Pinpoint the cell where the given text exists, returning its [x, y] midpoint coordinate. 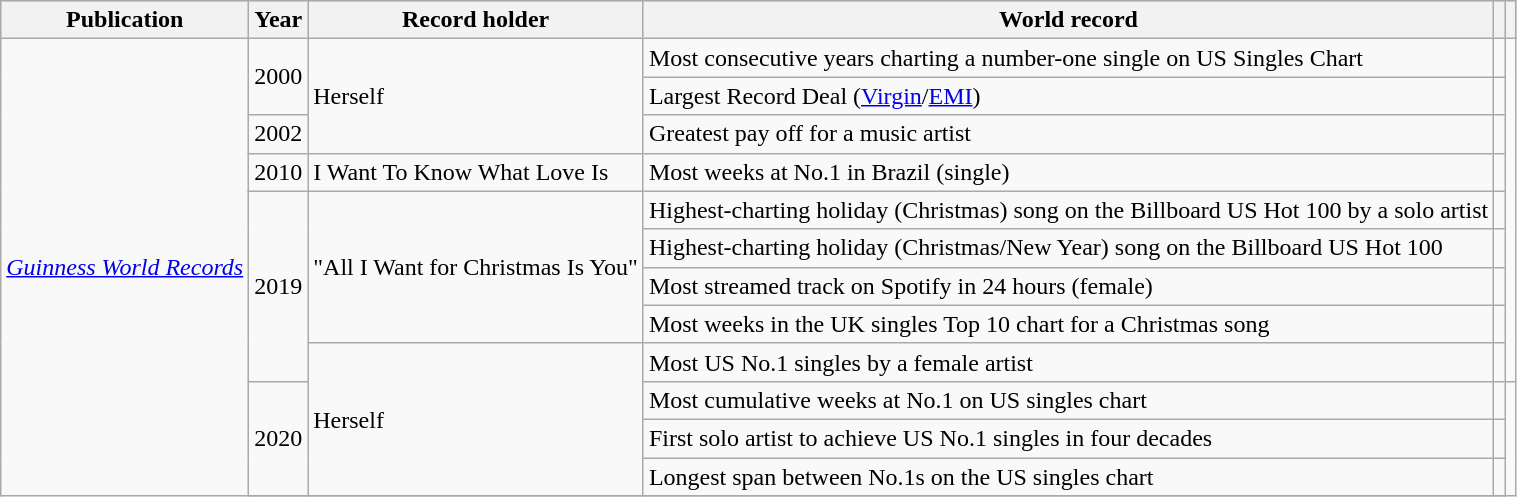
Most cumulative weeks at No.1 on US singles chart [1068, 400]
2000 [278, 77]
Most consecutive years charting a number-one single on US Singles Chart [1068, 58]
I Want To Know What Love Is [476, 172]
"All I Want for Christmas Is You" [476, 267]
Highest-charting holiday (Christmas) song on the Billboard US Hot 100 by a solo artist [1068, 210]
First solo artist to achieve US No.1 singles in four decades [1068, 438]
Highest-charting holiday (Christmas/New Year) song on the Billboard US Hot 100 [1068, 248]
Most US No.1 singles by a female artist [1068, 362]
Guinness World Records [125, 268]
2002 [278, 134]
Greatest pay off for a music artist [1068, 134]
2019 [278, 286]
World record [1068, 20]
Publication [125, 20]
Most streamed track on Spotify in 24 hours (female) [1068, 286]
2010 [278, 172]
Year [278, 20]
2020 [278, 438]
Most weeks in the UK singles Top 10 chart for a Christmas song [1068, 324]
Largest Record Deal (Virgin/EMI) [1068, 96]
Record holder [476, 20]
Longest span between No.1s on the US singles chart [1068, 477]
Most weeks at No.1 in Brazil (single) [1068, 172]
